Pinpoint the cell where the given text exists, returning its (X, Y) midpoint coordinate. 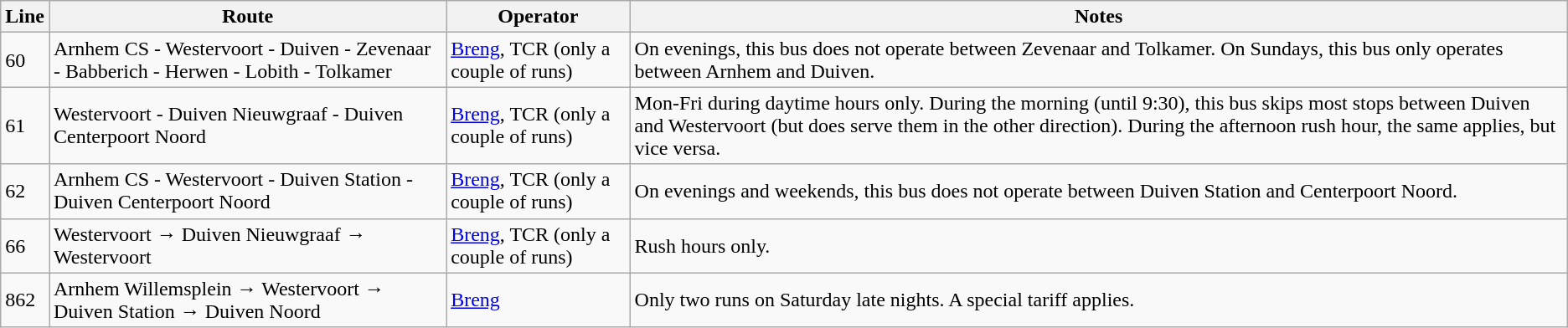
Notes (1099, 17)
Westervoort → Duiven Nieuwgraaf → Westervoort (247, 246)
Rush hours only. (1099, 246)
60 (25, 60)
Arnhem CS - Westervoort - Duiven - Zevenaar - Babberich - Herwen - Lobith - Tolkamer (247, 60)
862 (25, 300)
Operator (538, 17)
Route (247, 17)
Only two runs on Saturday late nights. A special tariff applies. (1099, 300)
Arnhem Willemsplein → Westervoort → Duiven Station → Duiven Noord (247, 300)
62 (25, 191)
On evenings, this bus does not operate between Zevenaar and Tolkamer. On Sundays, this bus only operates between Arnhem and Duiven. (1099, 60)
66 (25, 246)
Westervoort - Duiven Nieuwgraaf - Duiven Centerpoort Noord (247, 126)
Line (25, 17)
On evenings and weekends, this bus does not operate between Duiven Station and Centerpoort Noord. (1099, 191)
61 (25, 126)
Arnhem CS - Westervoort - Duiven Station - Duiven Centerpoort Noord (247, 191)
Breng (538, 300)
